Output the [x, y] coordinate of the center of the cell containing the given text.  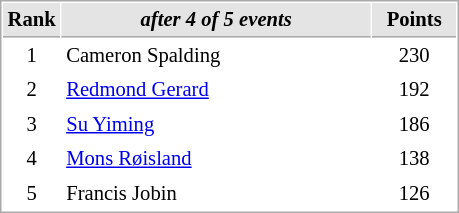
Cameron Spalding [216, 56]
Redmond Gerard [216, 90]
3 [32, 124]
Francis Jobin [216, 194]
126 [414, 194]
2 [32, 90]
Mons Røisland [216, 158]
4 [32, 158]
192 [414, 90]
Rank [32, 20]
Su Yiming [216, 124]
after 4 of 5 events [216, 20]
1 [32, 56]
230 [414, 56]
5 [32, 194]
138 [414, 158]
186 [414, 124]
Points [414, 20]
